Provide the (x, y) coordinate of the cell's center where the given text is located.  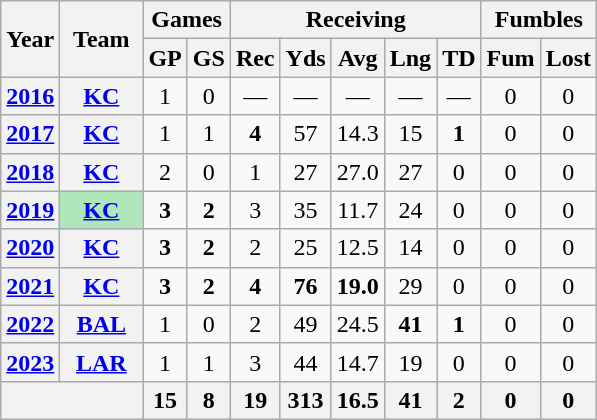
49 (306, 324)
25 (306, 248)
Receiving (356, 20)
LAR (102, 362)
Fumbles (538, 20)
14.3 (358, 134)
76 (306, 286)
Lng (410, 58)
Lost (568, 58)
GP (165, 58)
24 (410, 210)
313 (306, 400)
Team (102, 39)
Yds (306, 58)
8 (208, 400)
2017 (30, 134)
44 (306, 362)
14.7 (358, 362)
2016 (30, 96)
35 (306, 210)
GS (208, 58)
2020 (30, 248)
29 (410, 286)
2019 (30, 210)
Fum (510, 58)
19.0 (358, 286)
2018 (30, 172)
Avg (358, 58)
Rec (255, 58)
12.5 (358, 248)
2022 (30, 324)
27.0 (358, 172)
BAL (102, 324)
11.7 (358, 210)
2021 (30, 286)
2023 (30, 362)
Games (186, 20)
16.5 (358, 400)
Year (30, 39)
24.5 (358, 324)
TD (459, 58)
57 (306, 134)
14 (410, 248)
